Output the (X, Y) coordinate of the center of the cell containing the given text.  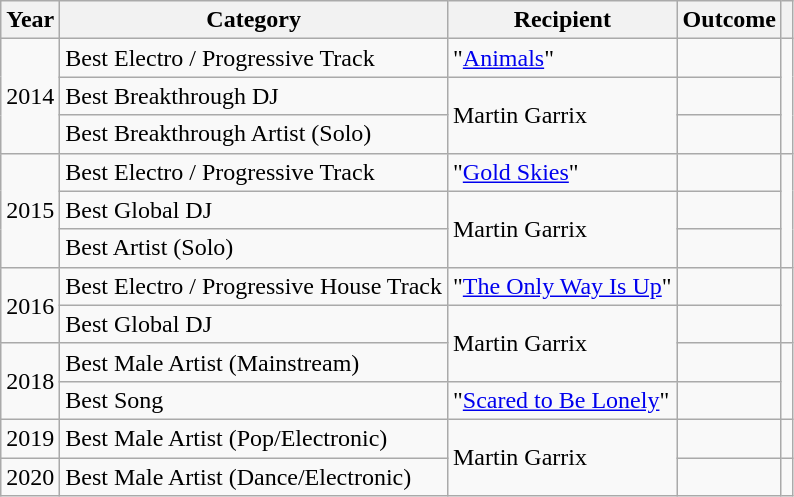
"Gold Skies" (562, 172)
"Animals" (562, 58)
2015 (30, 210)
Outcome (729, 20)
Best Male Artist (Pop/Electronic) (254, 438)
2019 (30, 438)
Best Male Artist (Dance/Electronic) (254, 477)
Best Artist (Solo) (254, 248)
2018 (30, 381)
2016 (30, 305)
Best Breakthrough DJ (254, 96)
Best Male Artist (Mainstream) (254, 362)
Category (254, 20)
2020 (30, 477)
2014 (30, 96)
Best Song (254, 400)
Recipient (562, 20)
Year (30, 20)
Best Breakthrough Artist (Solo) (254, 134)
Best Electro / Progressive House Track (254, 286)
"The Only Way Is Up" (562, 286)
"Scared to Be Lonely" (562, 400)
